Identify which cell holds the provided text, then report its [x, y] central coordinate. 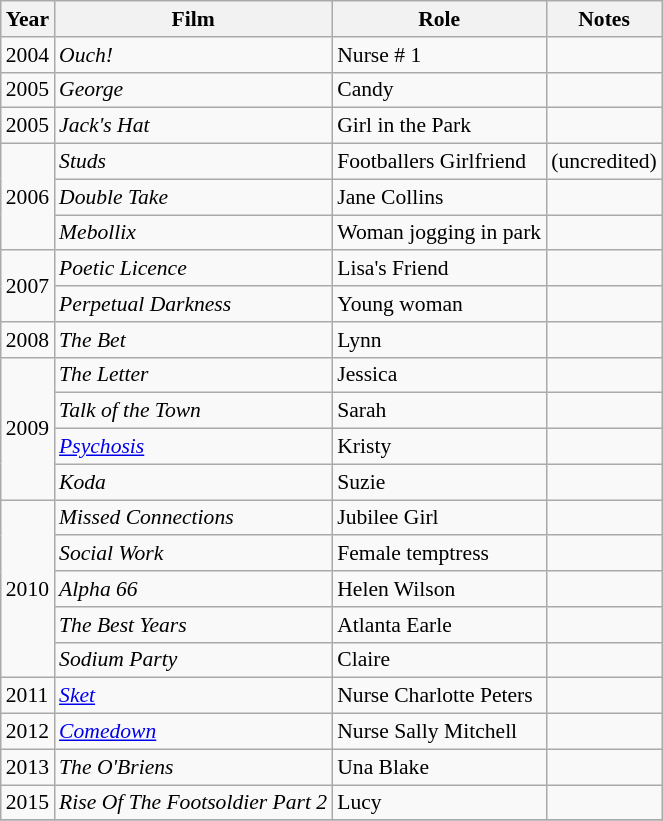
Studs [193, 162]
Claire [439, 660]
Koda [193, 482]
Female temptress [439, 554]
2010 [28, 589]
Missed Connections [193, 518]
Alpha 66 [193, 589]
The Best Years [193, 625]
2006 [28, 198]
Rise Of The Footsoldier Part 2 [193, 803]
2004 [28, 55]
Perpetual Darkness [193, 304]
2012 [28, 732]
2009 [28, 428]
Girl in the Park [439, 126]
Atlanta Earle [439, 625]
Nurse Charlotte Peters [439, 696]
Sket [193, 696]
Woman jogging in park [439, 233]
Jubilee Girl [439, 518]
George [193, 90]
Film [193, 19]
Helen Wilson [439, 589]
Footballers Girlfriend [439, 162]
The Letter [193, 375]
(uncredited) [604, 162]
Jack's Hat [193, 126]
Poetic Licence [193, 269]
Ouch! [193, 55]
Psychosis [193, 447]
Jessica [439, 375]
2007 [28, 286]
Social Work [193, 554]
Double Take [193, 197]
Sarah [439, 411]
Jane Collins [439, 197]
Year [28, 19]
Una Blake [439, 767]
Lisa's Friend [439, 269]
Nurse # 1 [439, 55]
The O'Briens [193, 767]
Lynn [439, 340]
Candy [439, 90]
2013 [28, 767]
Role [439, 19]
2008 [28, 340]
Lucy [439, 803]
The Bet [193, 340]
2015 [28, 803]
Suzie [439, 482]
Talk of the Town [193, 411]
Comedown [193, 732]
Nurse Sally Mitchell [439, 732]
Mebollix [193, 233]
Young woman [439, 304]
2011 [28, 696]
Sodium Party [193, 660]
Kristy [439, 447]
Notes [604, 19]
